Provide the (X, Y) coordinate of the cell's center where the given text is located.  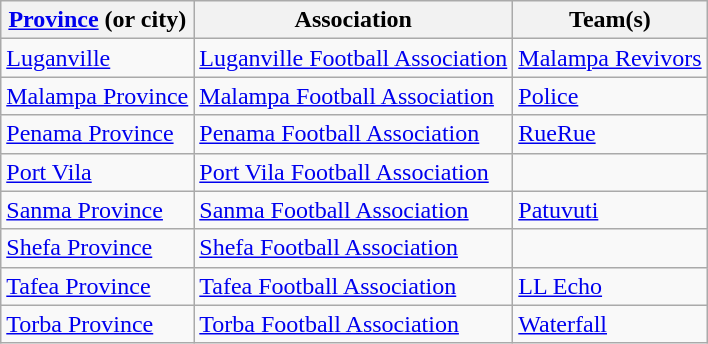
Malampa Province (98, 96)
Port Vila Football Association (354, 172)
Police (610, 96)
Tafea Football Association (354, 286)
RueRue (610, 134)
Torba Football Association (354, 324)
LL Echo (610, 286)
Patuvuti (610, 210)
Tafea Province (98, 286)
Sanma Province (98, 210)
Association (354, 20)
Malampa Revivors (610, 58)
Malampa Football Association (354, 96)
Shefa Province (98, 248)
Luganville Football Association (354, 58)
Luganville (98, 58)
Shefa Football Association (354, 248)
Torba Province (98, 324)
Penama Province (98, 134)
Team(s) (610, 20)
Sanma Football Association (354, 210)
Penama Football Association (354, 134)
Port Vila (98, 172)
Waterfall (610, 324)
Province (or city) (98, 20)
